Detect which cell encompasses the target text, then output its [X, Y] center coordinate. 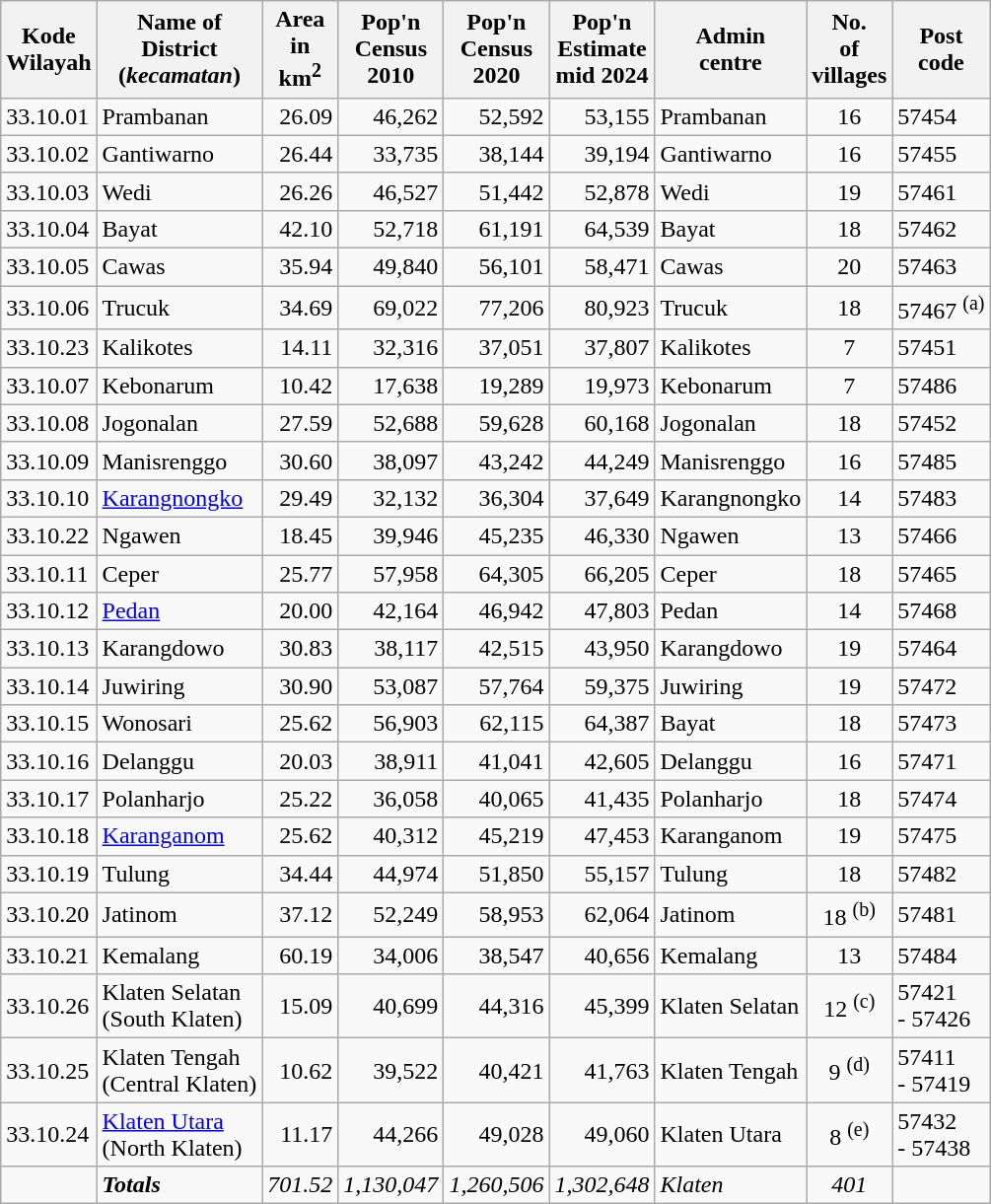
57411- 57419 [941, 1071]
56,101 [497, 267]
33.10.25 [49, 1071]
33.10.06 [49, 308]
33.10.14 [49, 686]
No.ofvillages [850, 49]
57452 [941, 423]
61,191 [497, 229]
52,718 [390, 229]
33.10.05 [49, 267]
18 (b) [850, 915]
Postcode [941, 49]
33.10.08 [49, 423]
51,442 [497, 191]
34.44 [300, 874]
33.10.01 [49, 116]
57481 [941, 915]
57451 [941, 348]
Pop'nCensus2010 [390, 49]
57462 [941, 229]
33.10.22 [49, 535]
39,522 [390, 1071]
33.10.21 [49, 956]
39,194 [602, 154]
Klaten Utara (North Klaten) [179, 1134]
51,850 [497, 874]
20.03 [300, 761]
33.10.20 [49, 915]
57466 [941, 535]
Totals [179, 1185]
26.44 [300, 154]
57464 [941, 649]
52,878 [602, 191]
60.19 [300, 956]
33.10.07 [49, 386]
Klaten Selatan [731, 1006]
66,205 [602, 574]
33.10.09 [49, 460]
40,312 [390, 836]
43,950 [602, 649]
44,249 [602, 460]
33.10.10 [49, 498]
1,260,506 [497, 1185]
37,051 [497, 348]
Klaten Utara [731, 1134]
33.10.23 [49, 348]
25.22 [300, 799]
57475 [941, 836]
42,515 [497, 649]
26.09 [300, 116]
33.10.18 [49, 836]
33.10.19 [49, 874]
20.00 [300, 611]
44,974 [390, 874]
57473 [941, 724]
Name of District(kecamatan) [179, 49]
34,006 [390, 956]
39,946 [390, 535]
Klaten Tengah (Central Klaten) [179, 1071]
33,735 [390, 154]
33.10.16 [49, 761]
38,097 [390, 460]
41,435 [602, 799]
33.10.15 [49, 724]
9 (d) [850, 1071]
59,375 [602, 686]
41,041 [497, 761]
47,803 [602, 611]
Klaten [731, 1185]
58,471 [602, 267]
38,117 [390, 649]
33.10.17 [49, 799]
37,807 [602, 348]
12 (c) [850, 1006]
33.10.24 [49, 1134]
19,289 [497, 386]
44,316 [497, 1006]
30.60 [300, 460]
27.59 [300, 423]
57468 [941, 611]
57485 [941, 460]
57484 [941, 956]
38,911 [390, 761]
52,249 [390, 915]
15.09 [300, 1006]
46,942 [497, 611]
57421- 57426 [941, 1006]
34.69 [300, 308]
44,266 [390, 1134]
38,144 [497, 154]
42.10 [300, 229]
41,763 [602, 1071]
30.83 [300, 649]
11.17 [300, 1134]
49,028 [497, 1134]
52,592 [497, 116]
20 [850, 267]
33.10.03 [49, 191]
401 [850, 1185]
Wonosari [179, 724]
56,903 [390, 724]
33.10.02 [49, 154]
Area inkm2 [300, 49]
57474 [941, 799]
45,399 [602, 1006]
64,305 [497, 574]
53,087 [390, 686]
17,638 [390, 386]
33.10.13 [49, 649]
45,235 [497, 535]
80,923 [602, 308]
37,649 [602, 498]
8 (e) [850, 1134]
64,539 [602, 229]
19,973 [602, 386]
32,316 [390, 348]
57483 [941, 498]
64,387 [602, 724]
18.45 [300, 535]
35.94 [300, 267]
Pop'nCensus2020 [497, 49]
53,155 [602, 116]
36,304 [497, 498]
14.11 [300, 348]
33.10.12 [49, 611]
57467 (a) [941, 308]
42,605 [602, 761]
1,130,047 [390, 1185]
36,058 [390, 799]
25.77 [300, 574]
42,164 [390, 611]
57471 [941, 761]
10.42 [300, 386]
33.10.26 [49, 1006]
77,206 [497, 308]
55,157 [602, 874]
701.52 [300, 1185]
57,764 [497, 686]
40,699 [390, 1006]
45,219 [497, 836]
1,302,648 [602, 1185]
57463 [941, 267]
59,628 [497, 423]
40,421 [497, 1071]
62,115 [497, 724]
37.12 [300, 915]
32,132 [390, 498]
57472 [941, 686]
Kode Wilayah [49, 49]
57482 [941, 874]
57455 [941, 154]
43,242 [497, 460]
57461 [941, 191]
38,547 [497, 956]
Klaten Tengah [731, 1071]
26.26 [300, 191]
40,065 [497, 799]
30.90 [300, 686]
33.10.04 [49, 229]
Klaten Selatan (South Klaten) [179, 1006]
58,953 [497, 915]
Pop'nEstimatemid 2024 [602, 49]
57432- 57438 [941, 1134]
40,656 [602, 956]
46,527 [390, 191]
49,840 [390, 267]
60,168 [602, 423]
57454 [941, 116]
49,060 [602, 1134]
57486 [941, 386]
Admincentre [731, 49]
57,958 [390, 574]
46,330 [602, 535]
69,022 [390, 308]
46,262 [390, 116]
47,453 [602, 836]
52,688 [390, 423]
10.62 [300, 1071]
33.10.11 [49, 574]
62,064 [602, 915]
29.49 [300, 498]
57465 [941, 574]
